Return the (x, y) coordinate for the center point of the cell that contains the specified text.  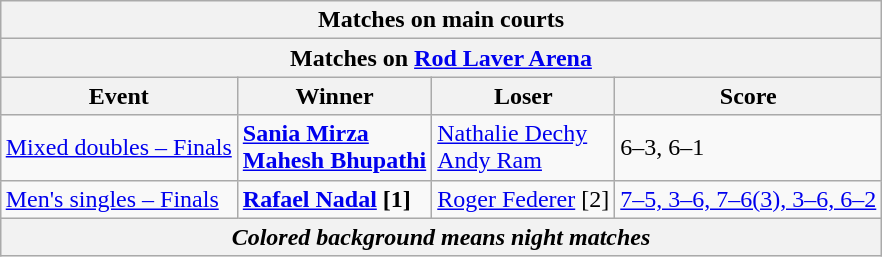
7–5, 3–6, 7–6(3), 3–6, 6–2 (748, 199)
Mixed doubles – Finals (118, 148)
Score (748, 96)
Sania Mirza Mahesh Bhupathi (334, 148)
6–3, 6–1 (748, 148)
Roger Federer [2] (524, 199)
Rafael Nadal [1] (334, 199)
Colored background means night matches (441, 237)
Event (118, 96)
Matches on main courts (441, 20)
Nathalie Dechy Andy Ram (524, 148)
Loser (524, 96)
Men's singles – Finals (118, 199)
Matches on Rod Laver Arena (441, 58)
Winner (334, 96)
